Locate the cell with the specified text and output its (X, Y) center coordinate. 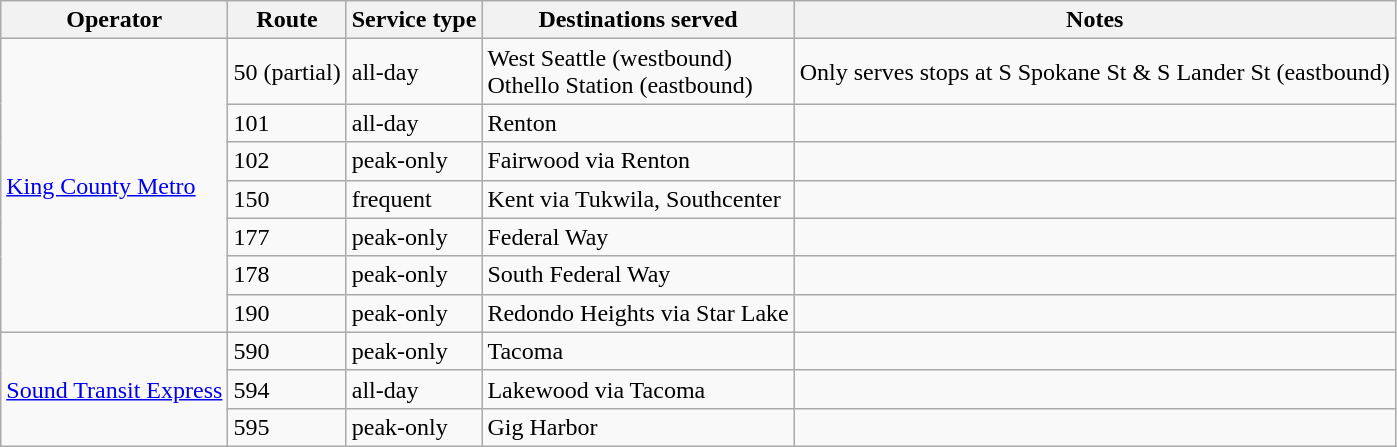
frequent (414, 199)
50 (partial) (287, 72)
Redondo Heights via Star Lake (638, 313)
King County Metro (114, 186)
West Seattle (westbound)Othello Station (eastbound) (638, 72)
102 (287, 161)
150 (287, 199)
Lakewood via Tacoma (638, 389)
Only serves stops at S Spokane St & S Lander St (eastbound) (1094, 72)
Fairwood via Renton (638, 161)
Renton (638, 123)
Tacoma (638, 351)
178 (287, 275)
101 (287, 123)
590 (287, 351)
595 (287, 427)
Operator (114, 20)
Route (287, 20)
Sound Transit Express (114, 389)
594 (287, 389)
Destinations served (638, 20)
Kent via Tukwila, Southcenter (638, 199)
Federal Way (638, 237)
Gig Harbor (638, 427)
South Federal Way (638, 275)
Notes (1094, 20)
177 (287, 237)
Service type (414, 20)
190 (287, 313)
